Search for the cell housing the specified text and yield its [x, y] center coordinate. 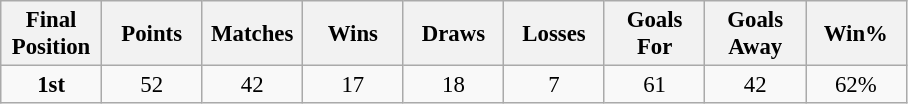
Wins [354, 34]
Goals Away [756, 34]
Points [152, 34]
17 [354, 85]
Draws [454, 34]
18 [454, 85]
Final Position [52, 34]
62% [856, 85]
Goals For [654, 34]
52 [152, 85]
1st [52, 85]
Win% [856, 34]
Matches [252, 34]
Losses [554, 34]
61 [654, 85]
7 [554, 85]
